Search for the cell housing the specified text and yield its [x, y] center coordinate. 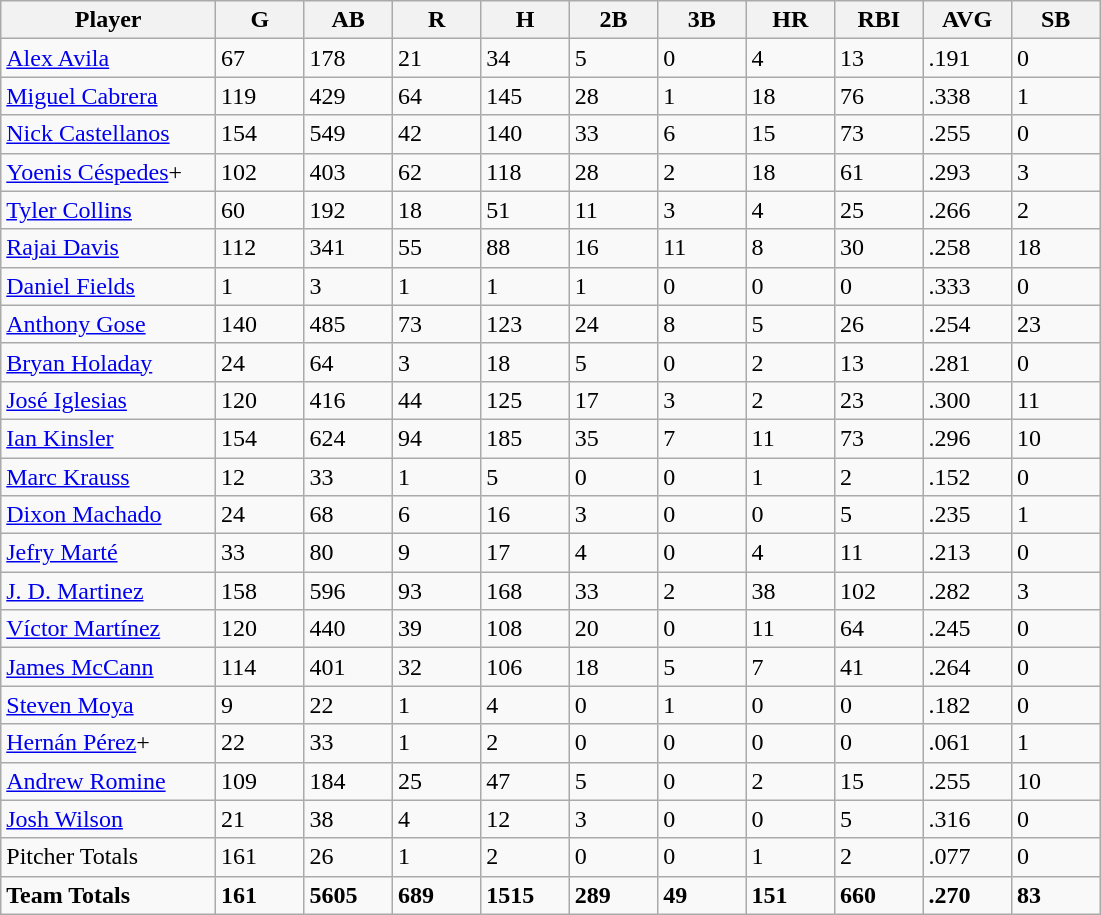
125 [525, 400]
Alex Avila [108, 58]
39 [436, 629]
67 [260, 58]
Ian Kinsler [108, 438]
.264 [967, 667]
.077 [967, 857]
689 [436, 895]
Player [108, 20]
Josh Wilson [108, 819]
Bryan Holaday [108, 362]
R [436, 20]
106 [525, 667]
51 [525, 210]
60 [260, 210]
Marc Krauss [108, 477]
341 [348, 248]
178 [348, 58]
.338 [967, 96]
88 [525, 248]
403 [348, 172]
401 [348, 667]
55 [436, 248]
RBI [879, 20]
168 [525, 591]
.293 [967, 172]
192 [348, 210]
76 [879, 96]
112 [260, 248]
440 [348, 629]
485 [348, 324]
5605 [348, 895]
Miguel Cabrera [108, 96]
Steven Moya [108, 705]
.152 [967, 477]
108 [525, 629]
.266 [967, 210]
.258 [967, 248]
Nick Castellanos [108, 134]
80 [348, 553]
H [525, 20]
94 [436, 438]
Jefry Marté [108, 553]
158 [260, 591]
30 [879, 248]
44 [436, 400]
151 [790, 895]
145 [525, 96]
.270 [967, 895]
118 [525, 172]
68 [348, 515]
SB [1055, 20]
624 [348, 438]
.300 [967, 400]
.254 [967, 324]
Víctor Martínez [108, 629]
.296 [967, 438]
José Iglesias [108, 400]
Pitcher Totals [108, 857]
Hernán Pérez+ [108, 743]
.061 [967, 743]
.213 [967, 553]
123 [525, 324]
416 [348, 400]
Andrew Romine [108, 781]
.281 [967, 362]
109 [260, 781]
549 [348, 134]
G [260, 20]
2B [613, 20]
35 [613, 438]
119 [260, 96]
42 [436, 134]
49 [702, 895]
93 [436, 591]
596 [348, 591]
47 [525, 781]
James McCann [108, 667]
114 [260, 667]
41 [879, 667]
83 [1055, 895]
20 [613, 629]
Tyler Collins [108, 210]
AB [348, 20]
.191 [967, 58]
.235 [967, 515]
J. D. Martinez [108, 591]
.316 [967, 819]
Yoenis Céspedes+ [108, 172]
184 [348, 781]
1515 [525, 895]
3B [702, 20]
.245 [967, 629]
Anthony Gose [108, 324]
HR [790, 20]
AVG [967, 20]
.182 [967, 705]
.282 [967, 591]
429 [348, 96]
Daniel Fields [108, 286]
Dixon Machado [108, 515]
61 [879, 172]
Rajai Davis [108, 248]
.333 [967, 286]
660 [879, 895]
289 [613, 895]
32 [436, 667]
34 [525, 58]
Team Totals [108, 895]
185 [525, 438]
62 [436, 172]
